For the text-containing cell, return its midpoint in [X, Y] coordinate format. 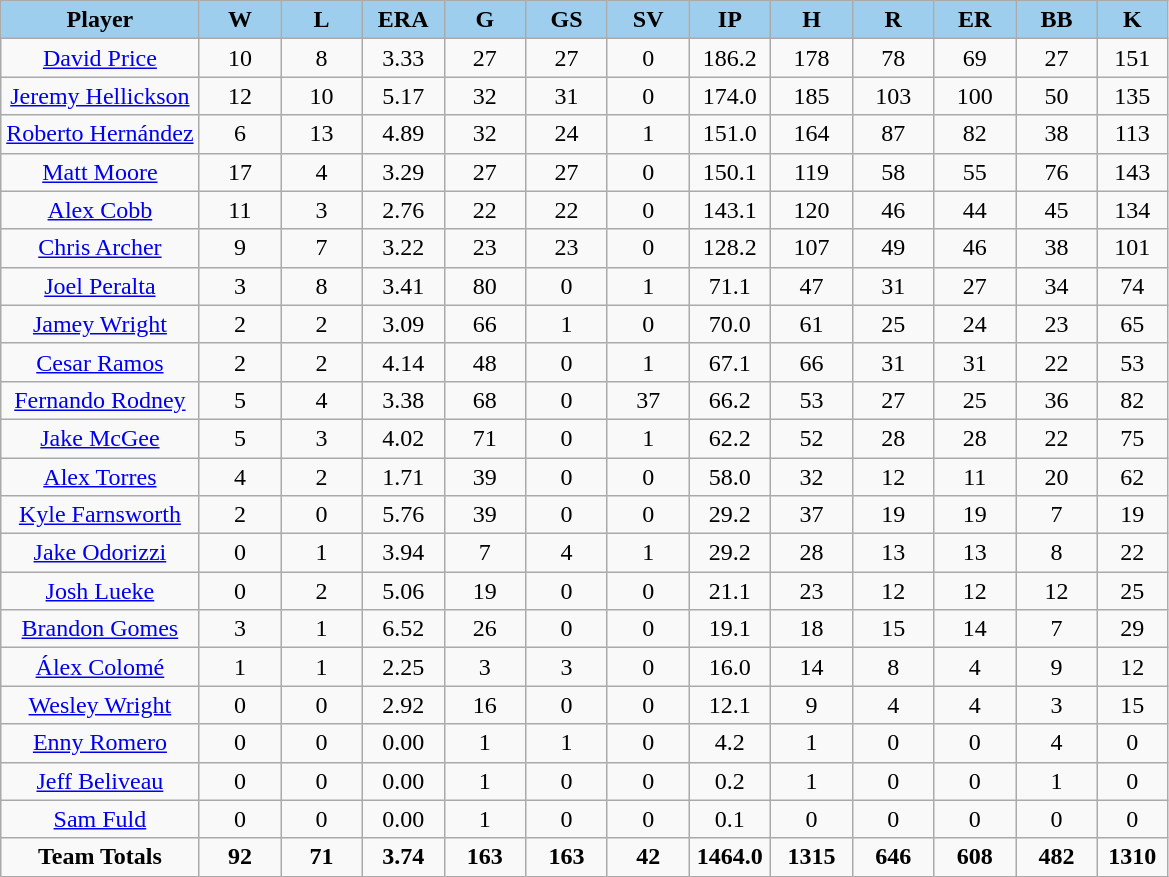
151.0 [730, 134]
4.14 [403, 362]
135 [1132, 96]
Jake McGee [100, 438]
49 [893, 248]
58.0 [730, 477]
1310 [1132, 857]
92 [240, 857]
76 [1057, 172]
36 [1057, 400]
0.1 [730, 819]
101 [1132, 248]
3.22 [403, 248]
Team Totals [100, 857]
29 [1132, 629]
Chris Archer [100, 248]
16 [485, 705]
47 [812, 286]
Jake Odorizzi [100, 553]
6.52 [403, 629]
5.76 [403, 515]
5.17 [403, 96]
143 [1132, 172]
26 [485, 629]
1.71 [403, 477]
IP [730, 20]
Brandon Gomes [100, 629]
20 [1057, 477]
107 [812, 248]
BB [1057, 20]
113 [1132, 134]
120 [812, 210]
48 [485, 362]
52 [812, 438]
119 [812, 172]
6 [240, 134]
50 [1057, 96]
34 [1057, 286]
74 [1132, 286]
134 [1132, 210]
Matt Moore [100, 172]
3.29 [403, 172]
Álex Colomé [100, 667]
69 [975, 58]
185 [812, 96]
3.09 [403, 324]
67.1 [730, 362]
45 [1057, 210]
164 [812, 134]
GS [567, 20]
1315 [812, 857]
Alex Cobb [100, 210]
80 [485, 286]
71.1 [730, 286]
5.06 [403, 591]
4.2 [730, 743]
2.92 [403, 705]
ER [975, 20]
78 [893, 58]
61 [812, 324]
Sam Fuld [100, 819]
3.38 [403, 400]
ERA [403, 20]
178 [812, 58]
128.2 [730, 248]
3.94 [403, 553]
H [812, 20]
103 [893, 96]
174.0 [730, 96]
100 [975, 96]
K [1132, 20]
55 [975, 172]
646 [893, 857]
Wesley Wright [100, 705]
David Price [100, 58]
Roberto Hernández [100, 134]
Jeff Beliveau [100, 781]
R [893, 20]
SV [648, 20]
Josh Lueke [100, 591]
Jamey Wright [100, 324]
1464.0 [730, 857]
2.25 [403, 667]
W [240, 20]
3.74 [403, 857]
4.89 [403, 134]
12.1 [730, 705]
0.2 [730, 781]
Kyle Farnsworth [100, 515]
150.1 [730, 172]
65 [1132, 324]
143.1 [730, 210]
3.41 [403, 286]
Player [100, 20]
482 [1057, 857]
Fernando Rodney [100, 400]
18 [812, 629]
62.2 [730, 438]
G [485, 20]
75 [1132, 438]
Enny Romero [100, 743]
44 [975, 210]
68 [485, 400]
58 [893, 172]
Cesar Ramos [100, 362]
4.02 [403, 438]
62 [1132, 477]
17 [240, 172]
608 [975, 857]
186.2 [730, 58]
Joel Peralta [100, 286]
3.33 [403, 58]
87 [893, 134]
19.1 [730, 629]
42 [648, 857]
L [322, 20]
21.1 [730, 591]
2.76 [403, 210]
151 [1132, 58]
Jeremy Hellickson [100, 96]
66.2 [730, 400]
70.0 [730, 324]
Alex Torres [100, 477]
16.0 [730, 667]
